Capture the cell that displays the provided text and extract its [X, Y] central coordinate. 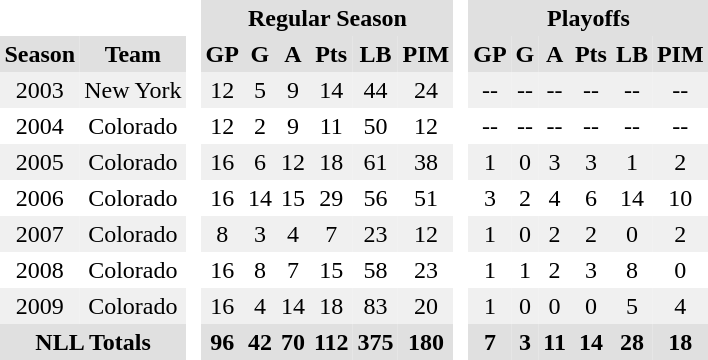
375 [376, 342]
10 [680, 198]
2005 [40, 162]
61 [376, 162]
NLL Totals [93, 342]
Regular Season [328, 18]
29 [331, 198]
Season [40, 54]
50 [376, 126]
2008 [40, 270]
44 [376, 90]
112 [331, 342]
56 [376, 198]
2004 [40, 126]
2007 [40, 234]
42 [260, 342]
New York [133, 90]
96 [222, 342]
28 [632, 342]
58 [376, 270]
24 [426, 90]
83 [376, 306]
2009 [40, 306]
Team [133, 54]
2003 [40, 90]
70 [292, 342]
2006 [40, 198]
20 [426, 306]
38 [426, 162]
180 [426, 342]
51 [426, 198]
Playoffs [588, 18]
